Capture the cell that displays the provided text and extract its [x, y] central coordinate. 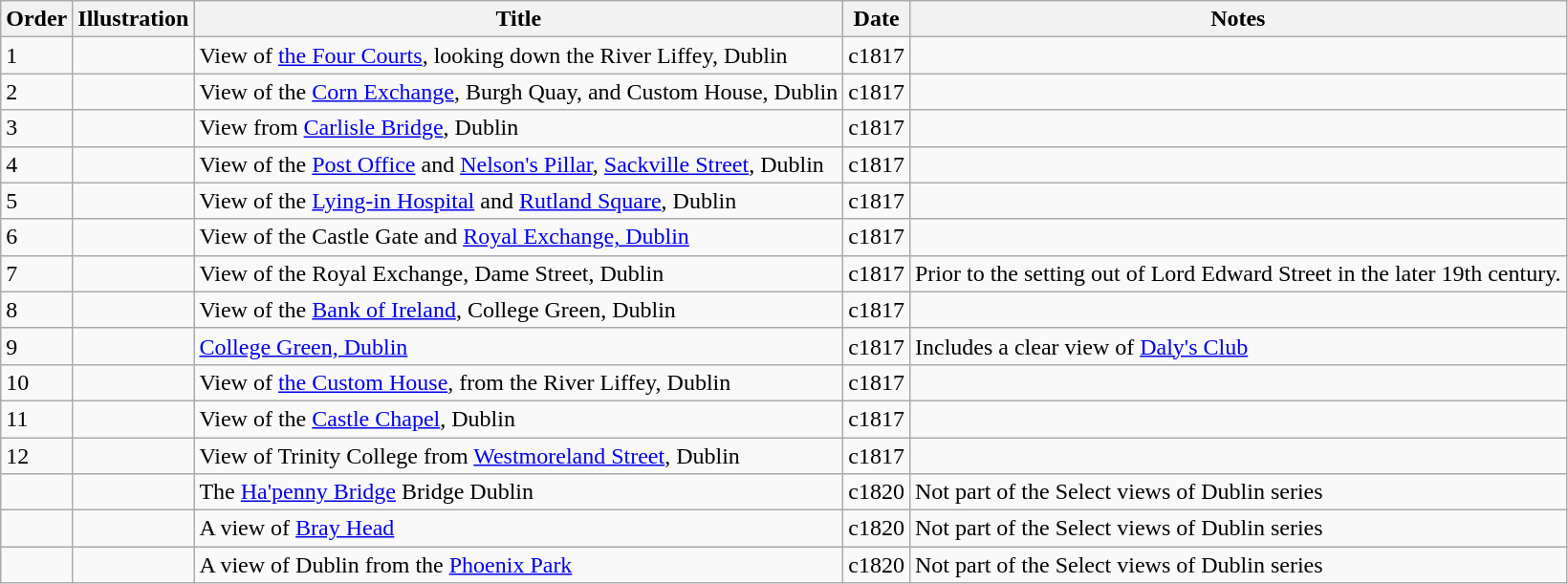
View of Trinity College from Westmoreland Street, Dublin [518, 456]
Date [877, 19]
7 [36, 273]
View from Carlisle Bridge, Dublin [518, 128]
View of the Royal Exchange, Dame Street, Dublin [518, 273]
View of the Lying-in Hospital and Rutland Square, Dublin [518, 201]
College Green, Dublin [518, 346]
View of the Custom House, from the River Liffey, Dublin [518, 382]
Title [518, 19]
1 [36, 55]
2 [36, 92]
A view of Bray Head [518, 529]
Prior to the setting out of Lord Edward Street in the later 19th century. [1237, 273]
View of the Castle Chapel, Dublin [518, 419]
4 [36, 164]
5 [36, 201]
The Ha'penny Bridge Bridge Dublin [518, 492]
Order [36, 19]
8 [36, 310]
10 [36, 382]
Illustration [134, 19]
3 [36, 128]
12 [36, 456]
6 [36, 237]
View of the Bank of Ireland, College Green, Dublin [518, 310]
View of the Post Office and Nelson's Pillar, Sackville Street, Dublin [518, 164]
Includes a clear view of Daly's Club [1237, 346]
View of the Corn Exchange, Burgh Quay, and Custom House, Dublin [518, 92]
11 [36, 419]
Notes [1237, 19]
View of the Four Courts, looking down the River Liffey, Dublin [518, 55]
9 [36, 346]
View of the Castle Gate and Royal Exchange, Dublin [518, 237]
A view of Dublin from the Phoenix Park [518, 565]
